Determine the [x, y] coordinate at the center of the cell enclosing the given text.  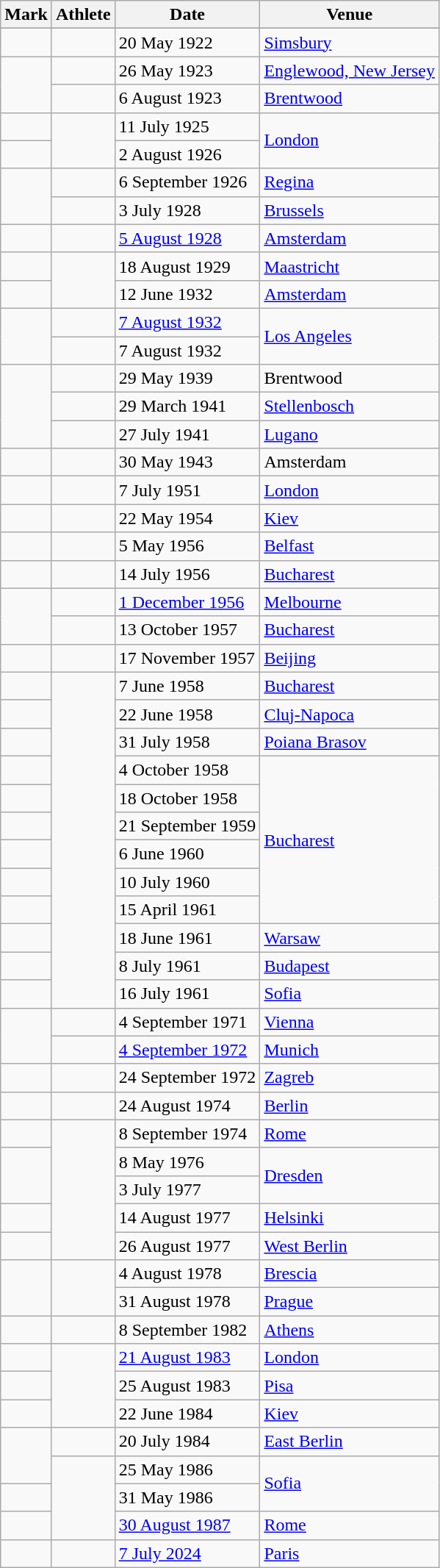
West Berlin [350, 1246]
20 May 1922 [187, 43]
Los Angeles [350, 336]
6 August 1923 [187, 99]
Date [187, 15]
4 August 1978 [187, 1274]
Englewood, New Jersey [350, 71]
6 June 1960 [187, 854]
22 June 1958 [187, 714]
Lugano [350, 434]
8 September 1982 [187, 1330]
5 May 1956 [187, 546]
8 September 1974 [187, 1134]
Maastricht [350, 266]
26 August 1977 [187, 1246]
Warsaw [350, 938]
Cluj-Napoca [350, 714]
7 July 1951 [187, 490]
Simsbury [350, 43]
Paris [350, 1553]
8 May 1976 [187, 1161]
8 July 1961 [187, 966]
Athens [350, 1330]
Brussels [350, 210]
Stellenbosch [350, 407]
15 April 1961 [187, 910]
5 August 1928 [187, 238]
30 August 1987 [187, 1525]
7 July 2024 [187, 1553]
14 July 1956 [187, 574]
13 October 1957 [187, 630]
18 June 1961 [187, 938]
3 July 1928 [187, 210]
East Berlin [350, 1442]
25 May 1986 [187, 1469]
24 September 1972 [187, 1078]
Mark [26, 15]
4 September 1971 [187, 1022]
12 June 1932 [187, 294]
Berlin [350, 1106]
Dresden [350, 1175]
Prague [350, 1302]
2 August 1926 [187, 154]
22 June 1984 [187, 1414]
Zagreb [350, 1078]
30 May 1943 [187, 462]
21 August 1983 [187, 1358]
29 March 1941 [187, 407]
Budapest [350, 966]
Belfast [350, 546]
10 July 1960 [187, 882]
16 July 1961 [187, 994]
Athlete [83, 15]
1 December 1956 [187, 602]
11 July 1925 [187, 126]
26 May 1923 [187, 71]
14 August 1977 [187, 1217]
4 October 1958 [187, 770]
Melbourne [350, 602]
20 July 1984 [187, 1442]
Pisa [350, 1386]
31 July 1958 [187, 742]
3 July 1977 [187, 1189]
Beijing [350, 658]
25 August 1983 [187, 1386]
27 July 1941 [187, 434]
Venue [350, 15]
4 September 1972 [187, 1050]
31 May 1986 [187, 1497]
Brescia [350, 1274]
18 August 1929 [187, 266]
21 September 1959 [187, 826]
22 May 1954 [187, 518]
31 August 1978 [187, 1302]
Poiana Brasov [350, 742]
18 October 1958 [187, 798]
6 September 1926 [187, 182]
Regina [350, 182]
17 November 1957 [187, 658]
Helsinki [350, 1217]
Vienna [350, 1022]
7 June 1958 [187, 686]
29 May 1939 [187, 379]
Munich [350, 1050]
24 August 1974 [187, 1106]
